Return the (x, y) coordinate for the center point of the cell that contains the specified text.  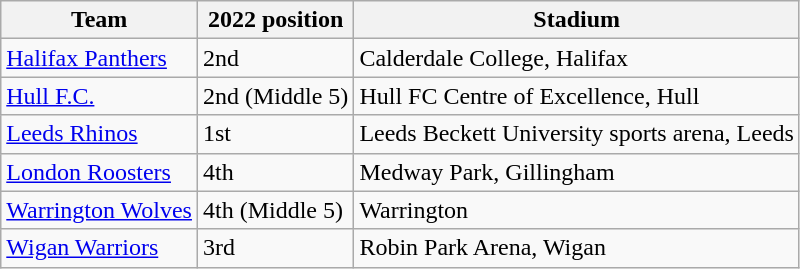
Wigan Warriors (100, 248)
Robin Park Arena, Wigan (577, 248)
Warrington Wolves (100, 210)
2nd (Middle 5) (275, 96)
3rd (275, 248)
4th (Middle 5) (275, 210)
2022 position (275, 20)
Leeds Rhinos (100, 134)
1st (275, 134)
Calderdale College, Halifax (577, 58)
Leeds Beckett University sports arena, Leeds (577, 134)
Halifax Panthers (100, 58)
2nd (275, 58)
Warrington (577, 210)
4th (275, 172)
Hull FC Centre of Excellence, Hull (577, 96)
Medway Park, Gillingham (577, 172)
London Roosters (100, 172)
Team (100, 20)
Stadium (577, 20)
Hull F.C. (100, 96)
